Output the [X, Y] coordinate of the center of the cell containing the given text.  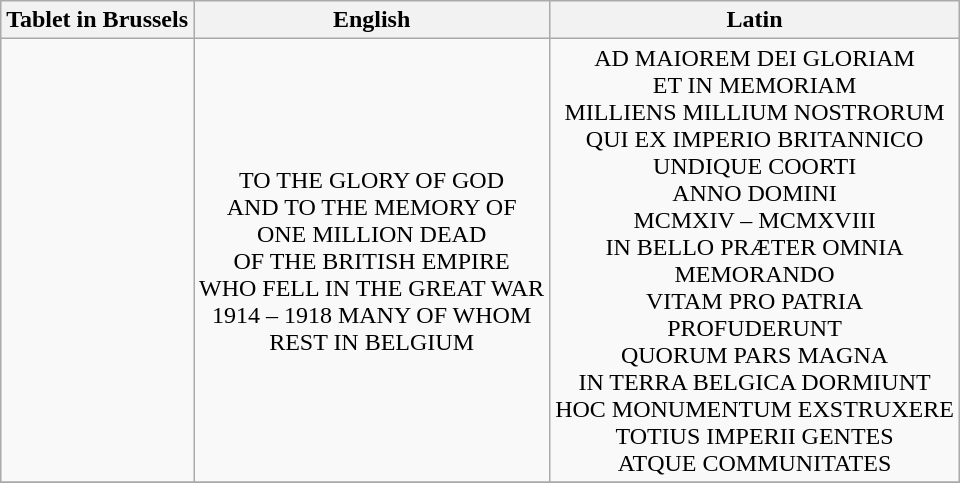
Latin [755, 20]
Tablet in Brussels [98, 20]
English [372, 20]
TO THE GLORY OF GOD AND TO THE MEMORY OF ONE MILLION DEAD OF THE BRITISH EMPIRE WHO FELL IN THE GREAT WAR 1914 – 1918 MANY OF WHOM REST IN BELGIUM [372, 260]
